Locate the cell with the specified text and output its (x, y) center coordinate. 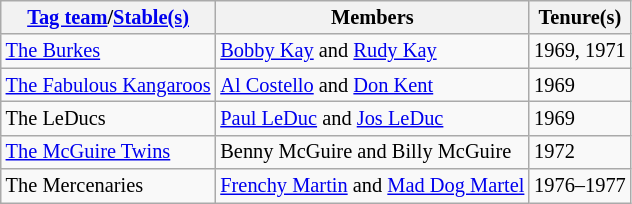
Benny McGuire and Billy McGuire (372, 152)
1976–1977 (580, 186)
1972 (580, 152)
Bobby Kay and Rudy Kay (372, 51)
Members (372, 17)
Tag team/Stable(s) (108, 17)
Paul LeDuc and Jos LeDuc (372, 118)
The Mercenaries (108, 186)
Tenure(s) (580, 17)
Al Costello and Don Kent (372, 85)
The LeDucs (108, 118)
1969, 1971 (580, 51)
Frenchy Martin and Mad Dog Martel (372, 186)
The Fabulous Kangaroos (108, 85)
The Burkes (108, 51)
The McGuire Twins (108, 152)
